Determine the [x, y] coordinate at the center of the cell enclosing the given text.  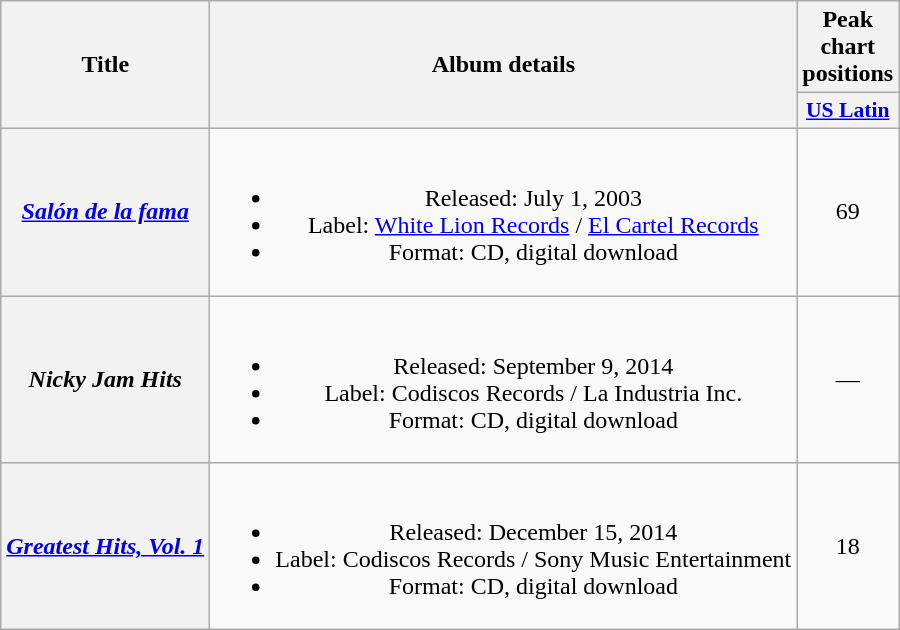
Released: September 9, 2014Label: Codiscos Records / La Industria Inc.Format: CD, digital download [504, 380]
Title [106, 65]
Greatest Hits, Vol. 1 [106, 546]
Released: July 1, 2003Label: White Lion Records / El Cartel RecordsFormat: CD, digital download [504, 212]
Nicky Jam Hits [106, 380]
US Latin [848, 111]
— [848, 380]
Salón de la fama [106, 212]
Album details [504, 65]
69 [848, 212]
Peak chart positions [848, 47]
Released: December 15, 2014Label: Codiscos Records / Sony Music EntertainmentFormat: CD, digital download [504, 546]
18 [848, 546]
